Locate the cell with the specified text and output its (x, y) center coordinate. 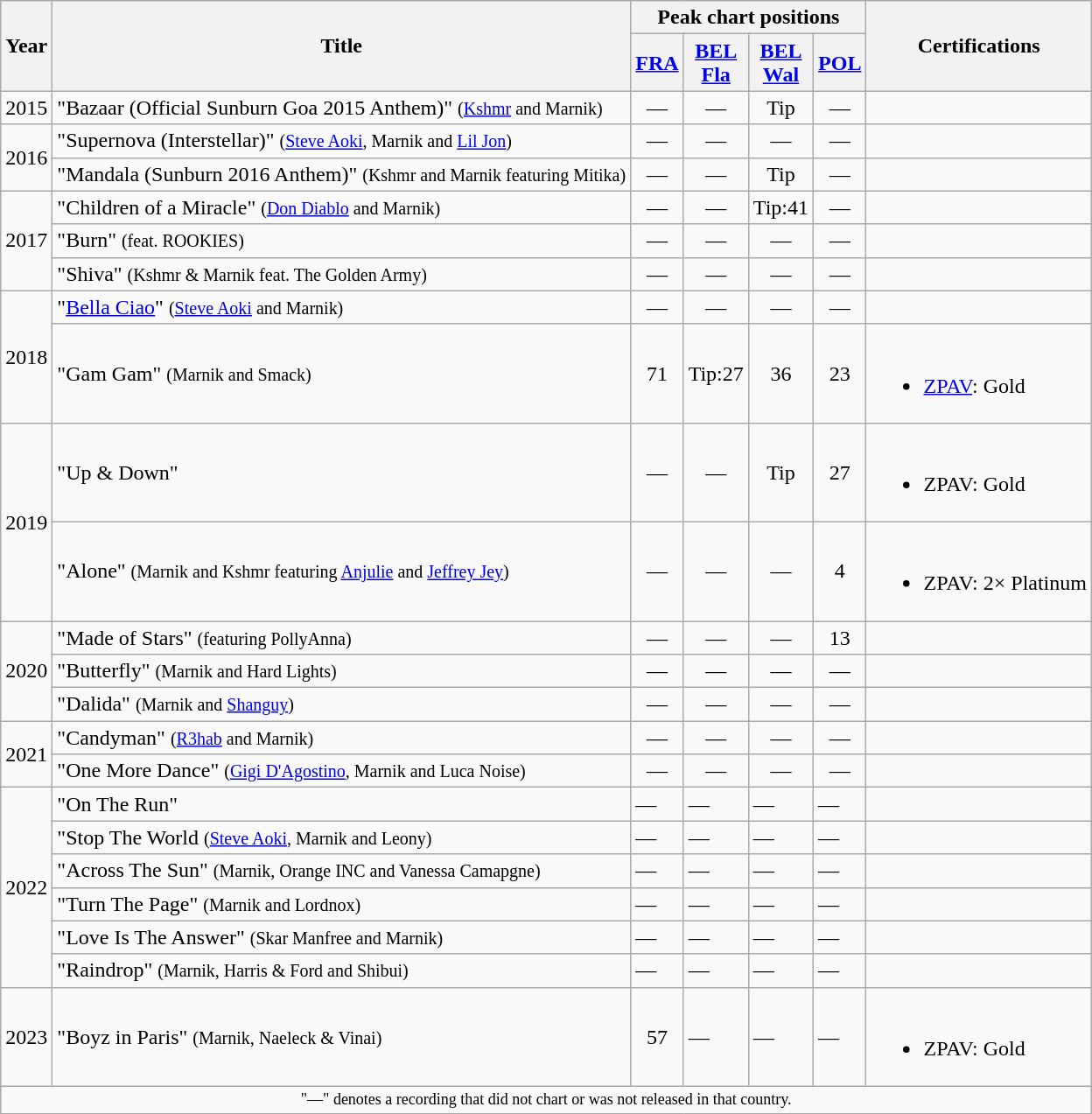
Peak chart positions (749, 18)
"Turn The Page" (Marnik and Lordnox) (341, 904)
ZPAV: 2× Platinum (979, 571)
"Up & Down" (341, 473)
FRA (657, 63)
BELWal (780, 63)
2020 (26, 671)
2018 (26, 357)
57 (657, 1036)
Tip:41 (780, 207)
POL (840, 63)
Year (26, 46)
"Boyz in Paris" (Marnik, Naeleck & Vinai) (341, 1036)
"Raindrop" (Marnik, Harris & Ford and Shibui) (341, 970)
Title (341, 46)
"Mandala (Sunburn 2016 Anthem)" (Kshmr and Marnik featuring Mitika) (341, 174)
4 (840, 571)
"Alone" (Marnik and Kshmr featuring Anjulie and Jeffrey Jey) (341, 571)
"Candyman" (R3hab and Marnik) (341, 738)
"Burn" (feat. ROOKIES) (341, 241)
71 (657, 373)
"Gam Gam" (Marnik and Smack) (341, 373)
23 (840, 373)
"—" denotes a recording that did not chart or was not released in that country. (546, 1099)
"Dalida" (Marnik and Shanguy) (341, 704)
2017 (26, 241)
Tip:27 (716, 373)
"One More Dance" (Gigi D'Agostino, Marnik and Luca Noise) (341, 771)
"Love Is The Answer" (Skar Manfree and Marnik) (341, 937)
27 (840, 473)
36 (780, 373)
"Stop The World (Steve Aoki, Marnik and Leony) (341, 837)
2019 (26, 522)
2015 (26, 108)
"Bazaar (Official Sunburn Goa 2015 Anthem)" (Kshmr and Marnik) (341, 108)
"Made of Stars" (featuring PollyAnna) (341, 638)
2022 (26, 887)
"Shiva" (Kshmr & Marnik feat. The Golden Army) (341, 274)
2023 (26, 1036)
2016 (26, 158)
BELFla (716, 63)
2021 (26, 754)
Certifications (979, 46)
"Butterfly" (Marnik and Hard Lights) (341, 671)
"Bella Ciao" (Steve Aoki and Marnik) (341, 307)
"Children of a Miracle" (Don Diablo and Marnik) (341, 207)
"On The Run" (341, 804)
"Supernova (Interstellar)" (Steve Aoki, Marnik and Lil Jon) (341, 141)
13 (840, 638)
"Across The Sun" (Marnik, Orange INC and Vanessa Camapgne) (341, 871)
